Return [x, y] of the center of cell containing provided text 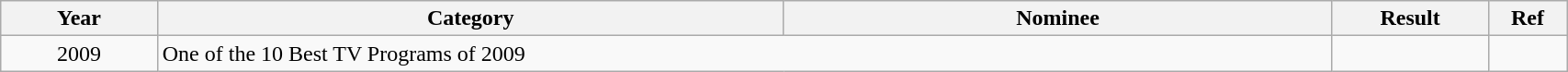
Year [79, 18]
2009 [79, 54]
Category [470, 18]
One of the 10 Best TV Programs of 2009 [744, 54]
Result [1410, 18]
Nominee [1058, 18]
Ref [1527, 18]
